Search for the cell housing the specified text and yield its (x, y) center coordinate. 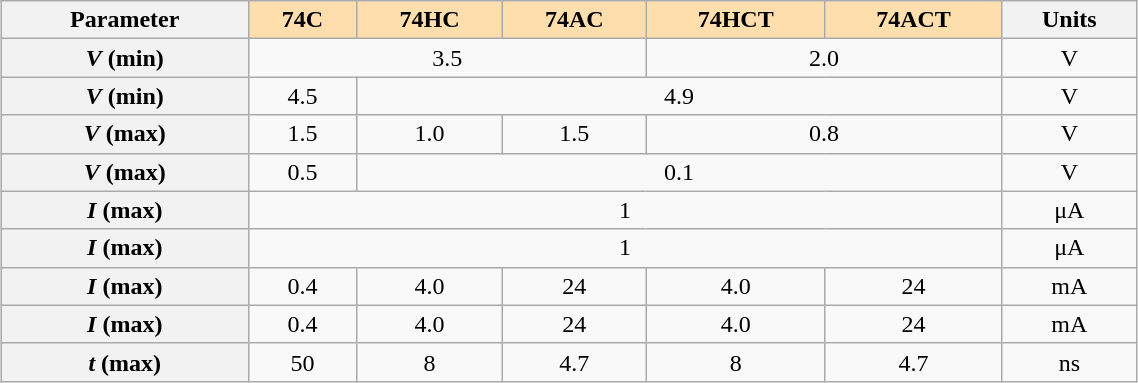
1.0 (429, 134)
4.9 (678, 96)
0.8 (824, 134)
4.5 (303, 96)
74HCT (736, 20)
74HC (429, 20)
t (max) (125, 362)
74ACT (913, 20)
ns (1070, 362)
50 (303, 362)
3.5 (448, 58)
Parameter (125, 20)
2.0 (824, 58)
74C (303, 20)
Units (1070, 20)
74AC (574, 20)
0.5 (303, 172)
0.1 (678, 172)
